Detect which cell encompasses the target text, then output its [x, y] center coordinate. 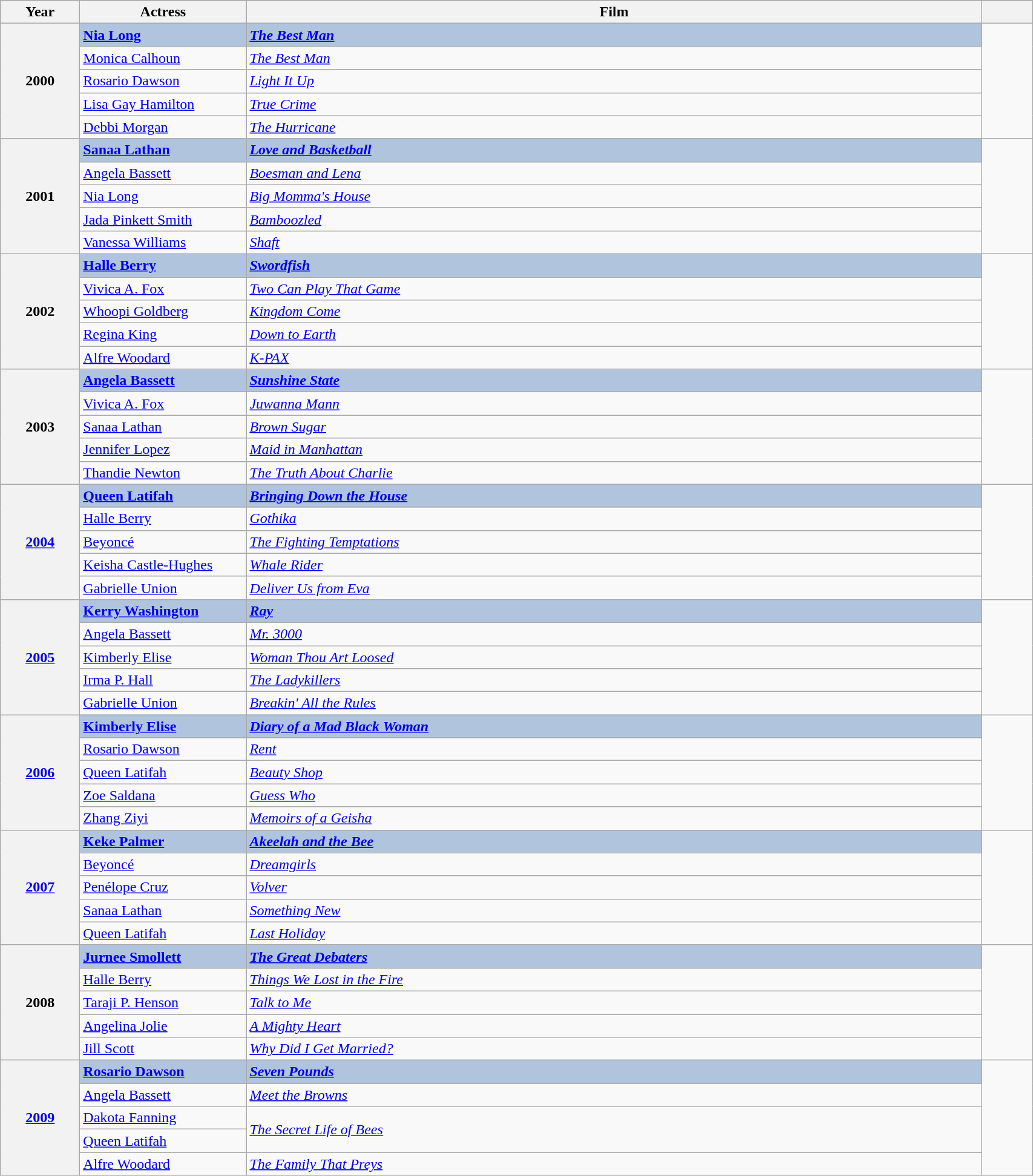
2003 [40, 427]
Jennifer Lopez [163, 450]
Talk to Me [614, 1002]
Seven Pounds [614, 1072]
Volver [614, 887]
Bamboozled [614, 219]
Jurnee Smollett [163, 956]
Boesman and Lena [614, 173]
Guess Who [614, 795]
The Great Debaters [614, 956]
Memoirs of a Geisha [614, 818]
Diary of a Mad Black Woman [614, 726]
Penélope Cruz [163, 887]
2008 [40, 1002]
2006 [40, 772]
2004 [40, 542]
Bringing Down the House [614, 496]
Jada Pinkett Smith [163, 219]
The Hurricane [614, 127]
Angelina Jolie [163, 1026]
Beauty Shop [614, 772]
Big Momma's House [614, 196]
Something New [614, 910]
Maid in Manhattan [614, 450]
2005 [40, 657]
Keisha Castle-Hughes [163, 565]
Dakota Fanning [163, 1118]
Kerry Washington [163, 611]
Swordfish [614, 265]
Juwanna Mann [614, 404]
Sunshine State [614, 381]
Year [40, 12]
Lisa Gay Hamilton [163, 104]
Whale Rider [614, 565]
Zhang Ziyi [163, 818]
Love and Basketball [614, 150]
2002 [40, 311]
Breakin' All the Rules [614, 703]
Two Can Play That Game [614, 289]
K-PAX [614, 358]
The Truth About Charlie [614, 473]
Monica Calhoun [163, 58]
Dreamgirls [614, 864]
Akeelah and the Bee [614, 841]
The Fighting Temptations [614, 542]
Things We Lost in the Fire [614, 979]
The Secret Life of Bees [614, 1129]
Keke Palmer [163, 841]
Shaft [614, 242]
Ray [614, 611]
Kingdom Come [614, 312]
Brown Sugar [614, 427]
2000 [40, 81]
Debbi Morgan [163, 127]
The Family That Preys [614, 1164]
Light It Up [614, 81]
Woman Thou Art Loosed [614, 657]
Jill Scott [163, 1049]
Rent [614, 749]
Thandie Newton [163, 473]
2001 [40, 196]
The Ladykillers [614, 680]
Zoe Saldana [163, 795]
Last Holiday [614, 933]
Film [614, 12]
Actress [163, 12]
Down to Earth [614, 335]
Taraji P. Henson [163, 1002]
Gothika [614, 519]
2007 [40, 887]
Why Did I Get Married? [614, 1049]
Meet the Browns [614, 1095]
Regina King [163, 335]
Deliver Us from Eva [614, 588]
Whoopi Goldberg [163, 312]
Irma P. Hall [163, 680]
Vanessa Williams [163, 242]
True Crime [614, 104]
Mr. 3000 [614, 634]
A Mighty Heart [614, 1026]
2009 [40, 1118]
